Search for the cell housing the specified text and yield its (X, Y) center coordinate. 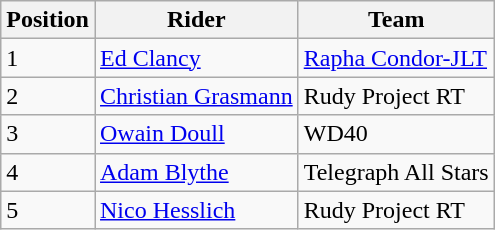
Rapha Condor-JLT (396, 58)
WD40 (396, 134)
Ed Clancy (196, 58)
Telegraph All Stars (396, 172)
Nico Hesslich (196, 210)
2 (48, 96)
Owain Doull (196, 134)
Adam Blythe (196, 172)
4 (48, 172)
Position (48, 20)
Rider (196, 20)
5 (48, 210)
Team (396, 20)
3 (48, 134)
Christian Grasmann (196, 96)
1 (48, 58)
